Identify which cell holds the provided text, then report its [x, y] central coordinate. 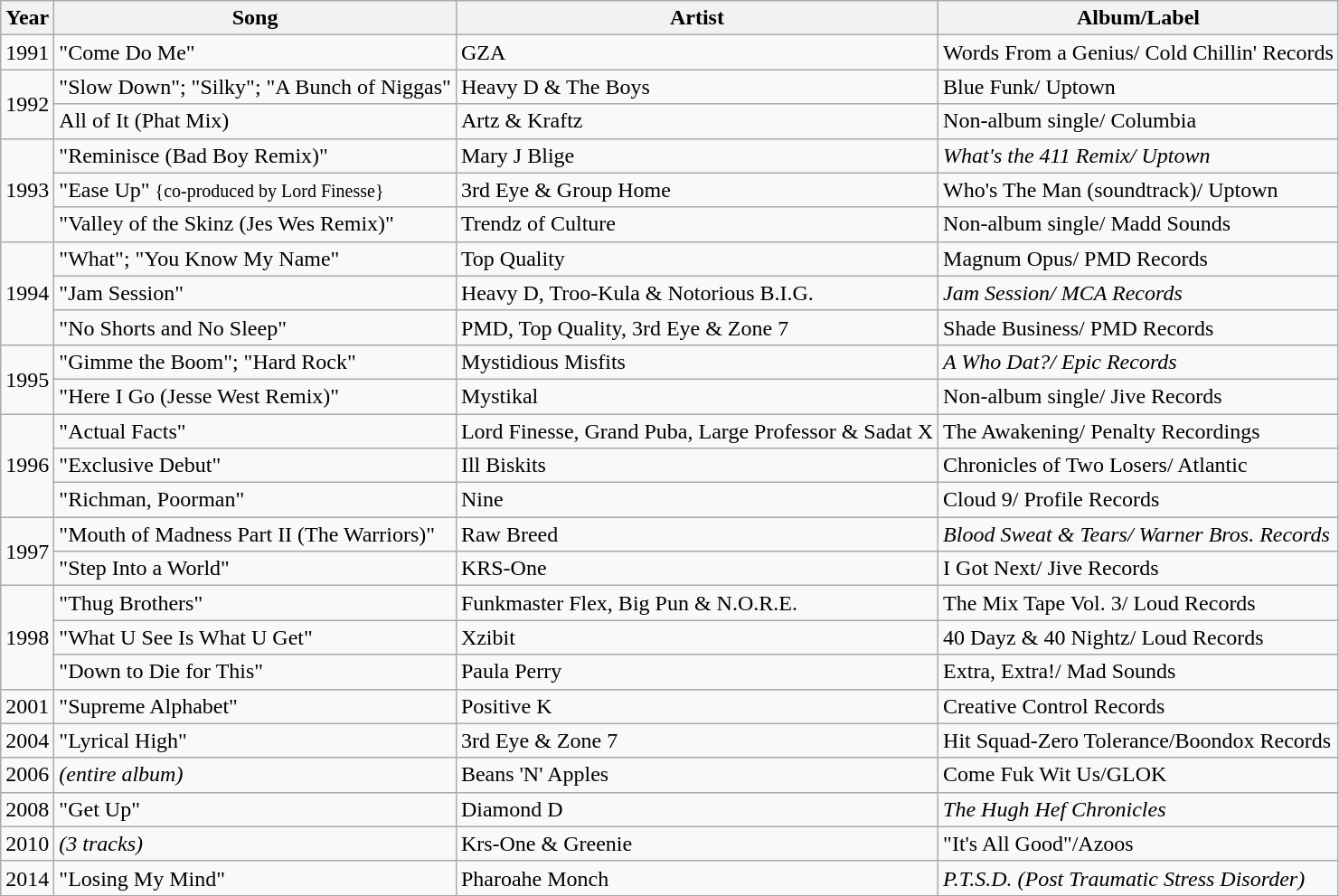
"Valley of the Skinz (Jes Wes Remix)" [255, 224]
"Down to Die for This" [255, 672]
40 Dayz & 40 Nightz/ Loud Records [1139, 637]
1994 [27, 293]
1992 [27, 104]
"Thug Brothers" [255, 603]
Heavy D & The Boys [696, 87]
Jam Session/ MCA Records [1139, 293]
3rd Eye & Zone 7 [696, 740]
2004 [27, 740]
Extra, Extra!/ Mad Sounds [1139, 672]
Funkmaster Flex, Big Pun & N.O.R.E. [696, 603]
(3 tracks) [255, 844]
Year [27, 18]
Trendz of Culture [696, 224]
Mary J Blige [696, 156]
"It's All Good"/Azoos [1139, 844]
3rd Eye & Group Home [696, 190]
"Mouth of Madness Part II (The Warriors)" [255, 534]
2006 [27, 775]
"No Shorts and No Sleep" [255, 327]
PMD, Top Quality, 3rd Eye & Zone 7 [696, 327]
Album/Label [1139, 18]
All of It (Phat Mix) [255, 121]
2014 [27, 878]
Heavy D, Troo-Kula & Notorious B.I.G. [696, 293]
Nine [696, 500]
"Reminisce (Bad Boy Remix)" [255, 156]
Shade Business/ PMD Records [1139, 327]
"Here I Go (Jesse West Remix)" [255, 396]
1991 [27, 52]
"Lyrical High" [255, 740]
Words From a Genius/ Cold Chillin' Records [1139, 52]
"Actual Facts" [255, 431]
1998 [27, 637]
"Ease Up" {co-produced by Lord Finesse} [255, 190]
KRS-One [696, 569]
Cloud 9/ Profile Records [1139, 500]
Mystidious Misfits [696, 362]
"What U See Is What U Get" [255, 637]
Non-album single/ Jive Records [1139, 396]
Mystikal [696, 396]
"What"; "You Know My Name" [255, 259]
Krs-One & Greenie [696, 844]
2008 [27, 809]
P.T.S.D. (Post Traumatic Stress Disorder) [1139, 878]
Blue Funk/ Uptown [1139, 87]
Xzibit [696, 637]
"Jam Session" [255, 293]
Ill Biskits [696, 466]
The Awakening/ Penalty Recordings [1139, 431]
Non-album single/ Columbia [1139, 121]
I Got Next/ Jive Records [1139, 569]
Artz & Kraftz [696, 121]
A Who Dat?/ Epic Records [1139, 362]
Positive K [696, 706]
"Exclusive Debut" [255, 466]
Creative Control Records [1139, 706]
The Hugh Hef Chronicles [1139, 809]
Lord Finesse, Grand Puba, Large Professor & Sadat X [696, 431]
Song [255, 18]
"Losing My Mind" [255, 878]
Paula Perry [696, 672]
1996 [27, 466]
2001 [27, 706]
"Slow Down"; "Silky"; "A Bunch of Niggas" [255, 87]
"Gimme the Boom"; "Hard Rock" [255, 362]
Magnum Opus/ PMD Records [1139, 259]
GZA [696, 52]
"Richman, Poorman" [255, 500]
Come Fuk Wit Us/GLOK [1139, 775]
Artist [696, 18]
1995 [27, 379]
The Mix Tape Vol. 3/ Loud Records [1139, 603]
Diamond D [696, 809]
"Step Into a World" [255, 569]
Who's The Man (soundtrack)/ Uptown [1139, 190]
(entire album) [255, 775]
1993 [27, 190]
2010 [27, 844]
Chronicles of Two Losers/ Atlantic [1139, 466]
What's the 411 Remix/ Uptown [1139, 156]
"Come Do Me" [255, 52]
"Supreme Alphabet" [255, 706]
Top Quality [696, 259]
Hit Squad-Zero Tolerance/Boondox Records [1139, 740]
Pharoahe Monch [696, 878]
Non-album single/ Madd Sounds [1139, 224]
Beans 'N' Apples [696, 775]
Blood Sweat & Tears/ Warner Bros. Records [1139, 534]
"Get Up" [255, 809]
1997 [27, 552]
Raw Breed [696, 534]
